Capture the cell that displays the provided text and extract its [X, Y] central coordinate. 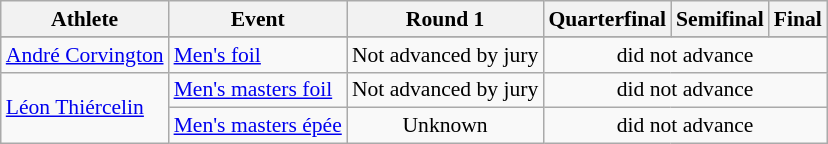
Unknown [446, 126]
Men's foil [258, 55]
Men's masters épée [258, 126]
Event [258, 19]
Semifinal [720, 19]
Athlete [85, 19]
Final [798, 19]
Quarterfinal [607, 19]
Léon Thiércelin [85, 108]
Round 1 [446, 19]
Men's masters foil [258, 90]
André Corvington [85, 55]
